Return the [X, Y] coordinate for the center point of the cell that contains the specified text.  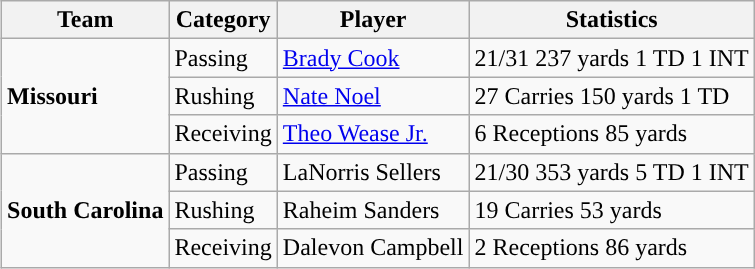
6 Receptions 85 yards [612, 134]
Player [373, 20]
21/31 237 yards 1 TD 1 INT [612, 58]
Missouri [86, 96]
Dalevon Campbell [373, 248]
Team [86, 20]
19 Carries 53 yards [612, 210]
27 Carries 150 yards 1 TD [612, 96]
Nate Noel [373, 96]
Category [223, 20]
South Carolina [86, 210]
21/30 353 yards 5 TD 1 INT [612, 172]
Theo Wease Jr. [373, 134]
2 Receptions 86 yards [612, 248]
LaNorris Sellers [373, 172]
Raheim Sanders [373, 210]
Brady Cook [373, 58]
Statistics [612, 20]
